Output the (x, y) coordinate of the center of the cell containing the given text.  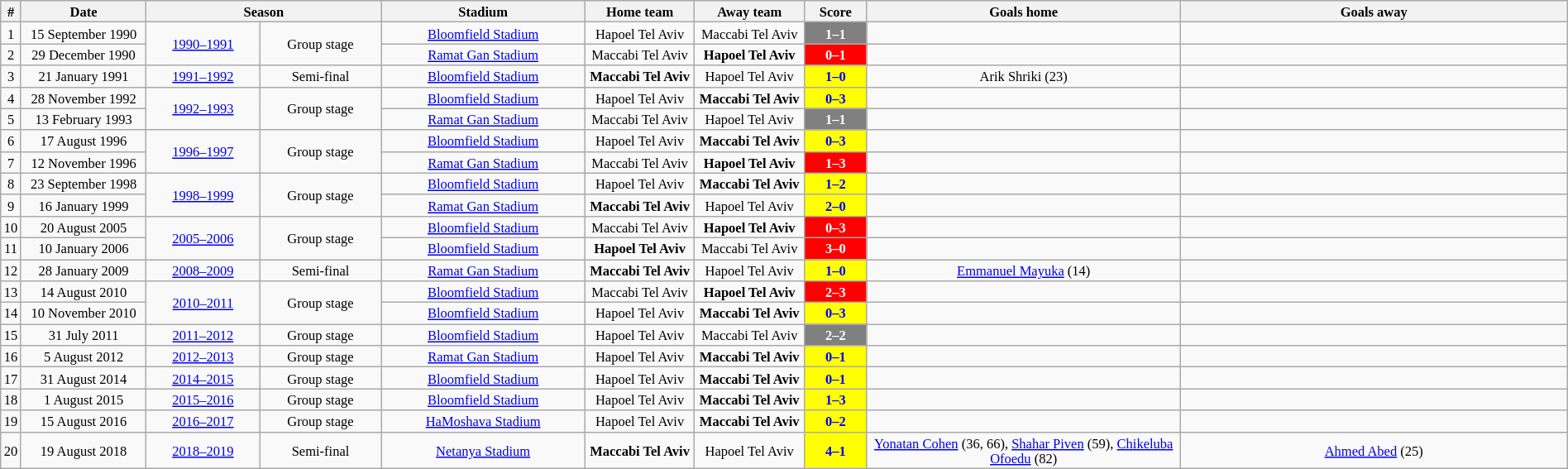
Goals away (1374, 12)
1992–1993 (203, 108)
2010–2011 (203, 303)
11 (12, 248)
0–2 (835, 421)
Away team (749, 12)
# (12, 12)
20 August 2005 (84, 227)
2 (12, 55)
4–1 (835, 450)
21 January 1991 (84, 76)
Netanya Stadium (483, 450)
Home team (640, 12)
2–2 (835, 335)
29 December 1990 (84, 55)
15 September 1990 (84, 33)
16 January 1999 (84, 205)
Season (264, 12)
5 (12, 119)
3 (12, 76)
1 (12, 33)
19 (12, 421)
1 August 2015 (84, 400)
2016–2017 (203, 421)
4 (12, 98)
2–0 (835, 205)
14 (12, 313)
31 July 2011 (84, 335)
7 (12, 162)
8 (12, 184)
19 August 2018 (84, 450)
Arik Shriki (23) (1024, 76)
2014–2015 (203, 378)
12 (12, 270)
16 (12, 357)
20 (12, 450)
1–2 (835, 184)
13 (12, 292)
3–0 (835, 248)
15 (12, 335)
17 (12, 378)
2–3 (835, 292)
28 November 1992 (84, 98)
2012–2013 (203, 357)
10 January 2006 (84, 248)
2011–2012 (203, 335)
Score (835, 12)
1996–1997 (203, 151)
2008–2009 (203, 270)
17 August 1996 (84, 141)
Goals home (1024, 12)
2005–2006 (203, 237)
6 (12, 141)
Stadium (483, 12)
31 August 2014 (84, 378)
13 February 1993 (84, 119)
14 August 2010 (84, 292)
2018–2019 (203, 450)
Emmanuel Mayuka (14) (1024, 270)
15 August 2016 (84, 421)
10 (12, 227)
Yonatan Cohen (36, 66), Shahar Piven (59), Chikeluba Ofoedu (82) (1024, 450)
Date (84, 12)
28 January 2009 (84, 270)
12 November 1996 (84, 162)
23 September 1998 (84, 184)
Ahmed Abed (25) (1374, 450)
5 August 2012 (84, 357)
1990–1991 (203, 44)
1998–1999 (203, 194)
10 November 2010 (84, 313)
1991–1992 (203, 76)
2015–2016 (203, 400)
18 (12, 400)
HaMoshava Stadium (483, 421)
9 (12, 205)
